Return the (X, Y) coordinate for the center point of the cell that contains the specified text.  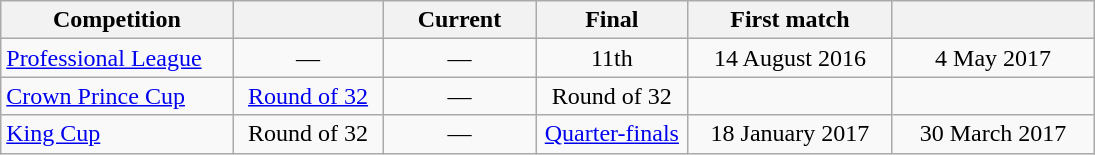
King Cup (117, 134)
Competition (117, 20)
Final (612, 20)
4 May 2017 (993, 58)
Current (460, 20)
Quarter-finals (612, 134)
First match (790, 20)
11th (612, 58)
Professional League (117, 58)
Crown Prince Cup (117, 96)
30 March 2017 (993, 134)
14 August 2016 (790, 58)
18 January 2017 (790, 134)
